Return (x, y) of the center of cell containing provided text 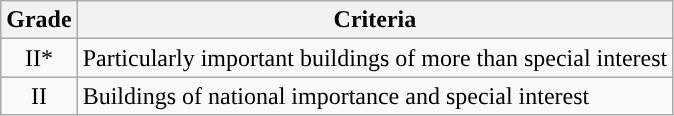
Buildings of national importance and special interest (375, 96)
Grade (39, 20)
II* (39, 58)
Particularly important buildings of more than special interest (375, 58)
Criteria (375, 20)
II (39, 96)
